Capture the cell that displays the provided text and extract its [X, Y] central coordinate. 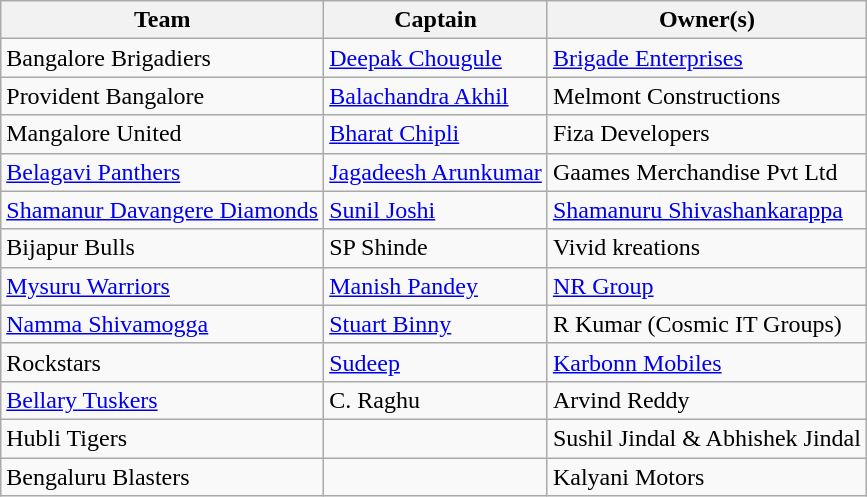
Jagadeesh Arunkumar [436, 172]
Hubli Tigers [162, 438]
Namma Shivamogga [162, 324]
Gaames Merchandise Pvt Ltd [706, 172]
Bangalore Brigadiers [162, 58]
Vivid kreations [706, 248]
Mangalore United [162, 134]
Stuart Binny [436, 324]
Balachandra Akhil [436, 96]
Melmont Constructions [706, 96]
Bengaluru Blasters [162, 477]
Manish Pandey [436, 286]
Bijapur Bulls [162, 248]
Sushil Jindal & Abhishek Jindal [706, 438]
Bharat Chipli [436, 134]
Owner(s) [706, 20]
Team [162, 20]
C. Raghu [436, 400]
Sunil Joshi [436, 210]
Shamanuru Shivashankarappa [706, 210]
Belagavi Panthers [162, 172]
R Kumar (Cosmic IT Groups) [706, 324]
Shamanur Davangere Diamonds [162, 210]
Rockstars [162, 362]
Mysuru Warriors [162, 286]
Fiza Developers [706, 134]
NR Group [706, 286]
Sudeep [436, 362]
Kalyani Motors [706, 477]
Provident Bangalore [162, 96]
Bellary Tuskers [162, 400]
SP Shinde [436, 248]
Arvind Reddy [706, 400]
Captain [436, 20]
Brigade Enterprises [706, 58]
Karbonn Mobiles [706, 362]
Deepak Chougule [436, 58]
